Identify which cell holds the provided text, then report its (X, Y) central coordinate. 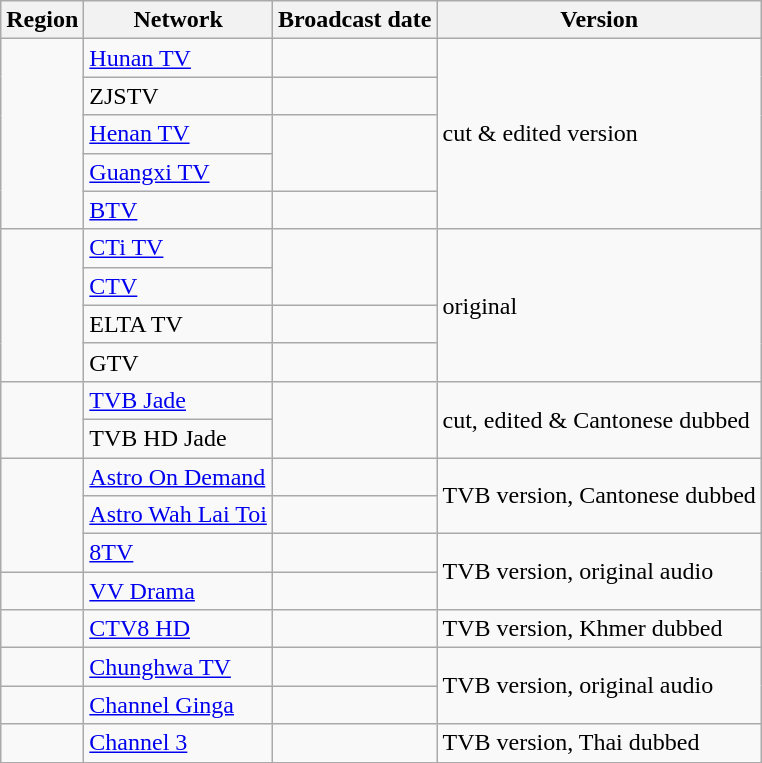
TVB Jade (178, 400)
Astro Wah Lai Toi (178, 515)
TVB version, Khmer dubbed (599, 629)
original (599, 305)
VV Drama (178, 591)
Broadcast date (354, 20)
cut & edited version (599, 134)
Channel 3 (178, 743)
Astro On Demand (178, 477)
CTV8 HD (178, 629)
Henan TV (178, 134)
Hunan TV (178, 58)
Region (42, 20)
TVB HD Jade (178, 438)
8TV (178, 553)
Channel Ginga (178, 705)
CTV (178, 286)
CTi TV (178, 248)
Guangxi TV (178, 172)
Version (599, 20)
cut, edited & Cantonese dubbed (599, 419)
Network (178, 20)
ZJSTV (178, 96)
TVB version, Cantonese dubbed (599, 496)
Chunghwa TV (178, 667)
ELTA TV (178, 324)
TVB version, Thai dubbed (599, 743)
GTV (178, 362)
BTV (178, 210)
